Locate the cell with the specified text and output its (x, y) center coordinate. 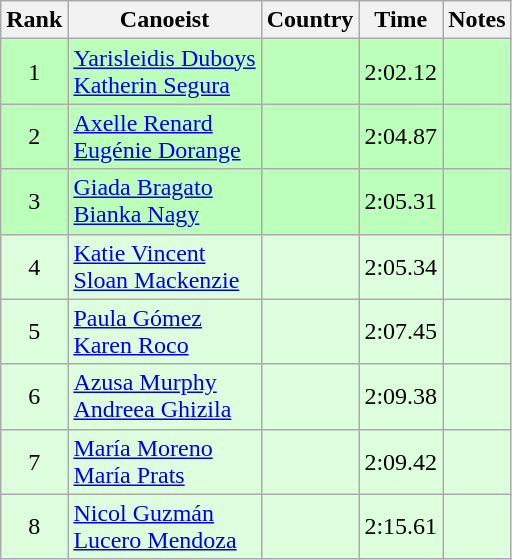
2:02.12 (401, 72)
6 (34, 396)
4 (34, 266)
María MorenoMaría Prats (164, 462)
Giada BragatoBianka Nagy (164, 202)
2:15.61 (401, 526)
Katie VincentSloan Mackenzie (164, 266)
1 (34, 72)
2:05.34 (401, 266)
2:09.42 (401, 462)
2:04.87 (401, 136)
7 (34, 462)
Axelle RenardEugénie Dorange (164, 136)
Nicol GuzmánLucero Mendoza (164, 526)
Rank (34, 20)
5 (34, 332)
8 (34, 526)
Paula GómezKaren Roco (164, 332)
2:05.31 (401, 202)
Time (401, 20)
3 (34, 202)
Yarisleidis DuboysKatherin Segura (164, 72)
Canoeist (164, 20)
2:07.45 (401, 332)
Azusa MurphyAndreea Ghizila (164, 396)
2 (34, 136)
Country (310, 20)
2:09.38 (401, 396)
Notes (477, 20)
